Extract the [x, y] coordinate from the center of the cell holding the provided text.  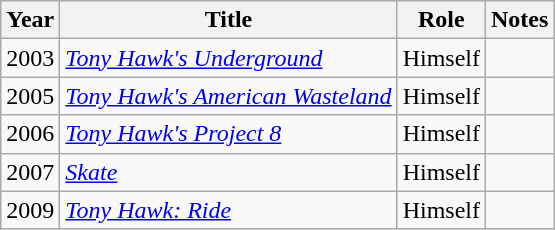
2007 [30, 172]
Role [441, 20]
2005 [30, 96]
Notes [520, 20]
2006 [30, 134]
Title [228, 20]
Tony Hawk's Underground [228, 58]
Skate [228, 172]
Tony Hawk: Ride [228, 210]
2003 [30, 58]
Year [30, 20]
Tony Hawk's Project 8 [228, 134]
2009 [30, 210]
Tony Hawk's American Wasteland [228, 96]
